Scan for the cell matching the given text and deliver its (X, Y) coordinate at center. 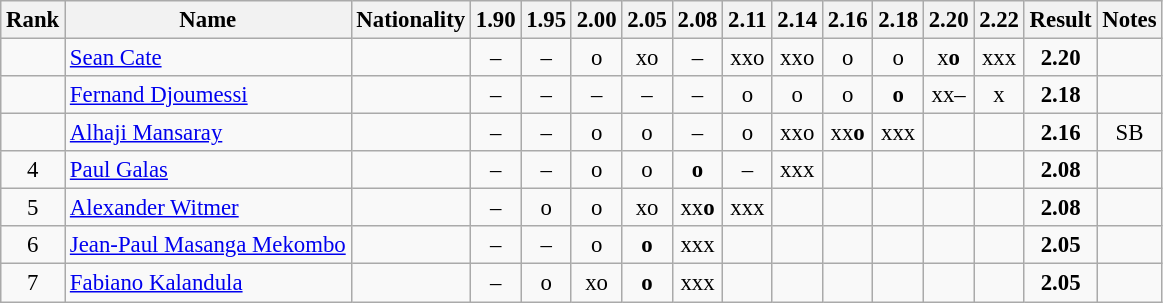
x (999, 95)
5 (33, 208)
2.00 (596, 20)
Alexander Witmer (208, 208)
1.90 (495, 20)
2.22 (999, 20)
SB (1130, 133)
4 (33, 170)
Jean-Paul Masanga Mekombo (208, 245)
Nationality (410, 20)
2.14 (797, 20)
Fabiano Kalandula (208, 283)
Alhaji Mansaray (208, 133)
Notes (1130, 20)
Result (1060, 20)
Name (208, 20)
xx– (948, 95)
Rank (33, 20)
2.11 (748, 20)
Fernand Djoumessi (208, 95)
7 (33, 283)
Sean Cate (208, 58)
1.95 (546, 20)
Paul Galas (208, 170)
6 (33, 245)
